Scan for the cell matching the given text and deliver its [x, y] coordinate at center. 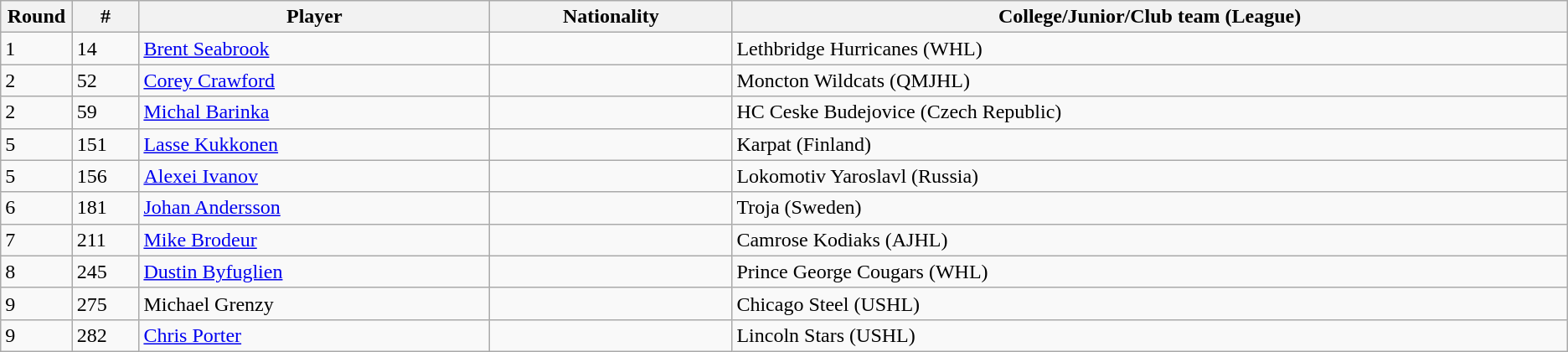
Chicago Steel (USHL) [1149, 303]
211 [106, 240]
Karpat (Finland) [1149, 144]
Lincoln Stars (USHL) [1149, 335]
52 [106, 80]
6 [37, 208]
8 [37, 272]
181 [106, 208]
1 [37, 49]
59 [106, 112]
Lethbridge Hurricanes (WHL) [1149, 49]
Lasse Kukkonen [315, 144]
14 [106, 49]
275 [106, 303]
282 [106, 335]
Player [315, 17]
Round [37, 17]
Alexei Ivanov [315, 176]
Camrose Kodiaks (AJHL) [1149, 240]
Mike Brodeur [315, 240]
Corey Crawford [315, 80]
Brent Seabrook [315, 49]
HC Ceske Budejovice (Czech Republic) [1149, 112]
# [106, 17]
Michal Barinka [315, 112]
7 [37, 240]
156 [106, 176]
Chris Porter [315, 335]
Prince George Cougars (WHL) [1149, 272]
Lokomotiv Yaroslavl (Russia) [1149, 176]
151 [106, 144]
Michael Grenzy [315, 303]
College/Junior/Club team (League) [1149, 17]
Moncton Wildcats (QMJHL) [1149, 80]
Nationality [611, 17]
Troja (Sweden) [1149, 208]
Dustin Byfuglien [315, 272]
Johan Andersson [315, 208]
245 [106, 272]
